Extract the [x, y] coordinate from the center of the cell holding the provided text.  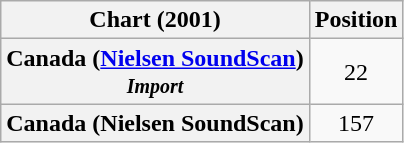
Canada (Nielsen SoundScan) [155, 123]
22 [356, 72]
Chart (2001) [155, 20]
Canada (Nielsen SoundScan)Import [155, 72]
Position [356, 20]
157 [356, 123]
